Output the [x, y] coordinate of the center of the cell containing the given text.  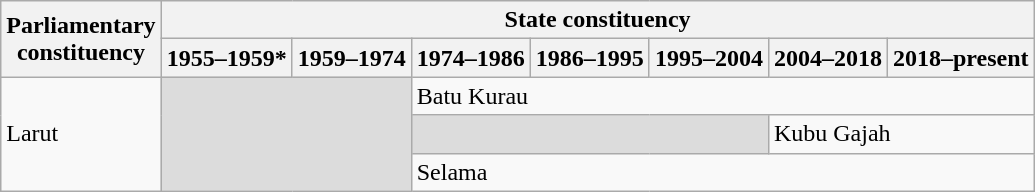
1974–1986 [470, 58]
1955–1959* [226, 58]
Parliamentaryconstituency [81, 39]
Kubu Gajah [901, 134]
1959–1974 [352, 58]
2018–present [960, 58]
Selama [722, 172]
Larut [81, 134]
State constituency [598, 20]
1995–2004 [708, 58]
1986–1995 [590, 58]
Batu Kurau [722, 96]
2004–2018 [828, 58]
